Locate the cell with the specified text and output its (x, y) center coordinate. 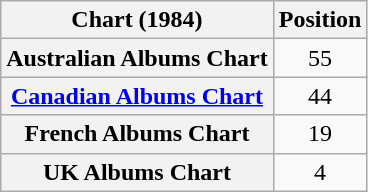
Australian Albums Chart (137, 58)
55 (320, 58)
19 (320, 134)
44 (320, 96)
UK Albums Chart (137, 172)
4 (320, 172)
Position (320, 20)
French Albums Chart (137, 134)
Canadian Albums Chart (137, 96)
Chart (1984) (137, 20)
